Locate the cell with the specified text and output its (X, Y) center coordinate. 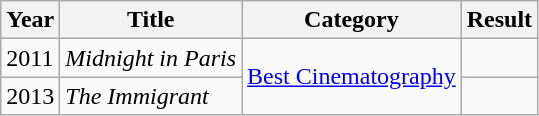
Title (151, 20)
Year (30, 20)
2011 (30, 58)
The Immigrant (151, 96)
Result (499, 20)
2013 (30, 96)
Best Cinematography (352, 77)
Midnight in Paris (151, 58)
Category (352, 20)
